Search for the cell housing the specified text and yield its (x, y) center coordinate. 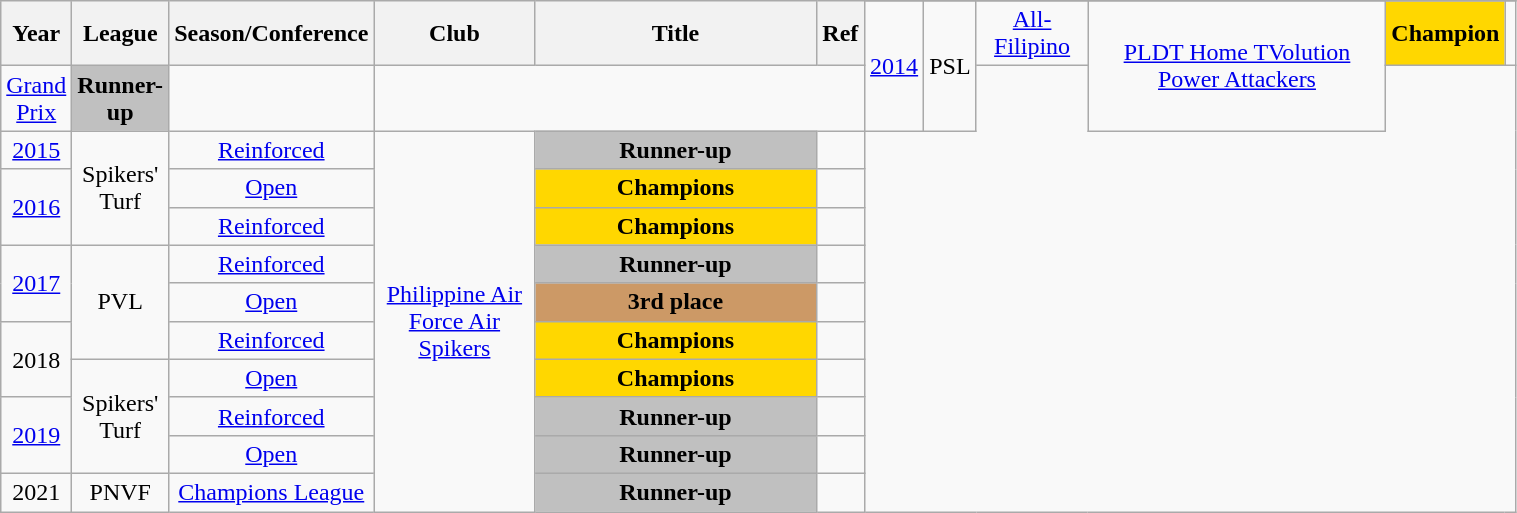
All-Filipino (1032, 34)
2021 (36, 492)
2017 (36, 283)
Season/Conference (272, 34)
PSL (950, 66)
2015 (36, 150)
Year (36, 34)
2014 (894, 66)
League (120, 34)
Philippine Air Force Air Spikers (454, 322)
PNVF (120, 492)
2018 (36, 359)
2016 (36, 207)
Title (676, 34)
PVL (120, 302)
3rd place (676, 302)
Champions League (272, 492)
Champion (1446, 34)
PLDT Home TVolution Power Attackers (1237, 66)
2019 (36, 435)
Ref (840, 34)
Grand Prix (36, 98)
Club (454, 34)
